Provide the [x, y] coordinate of the cell's center where the given text is located.  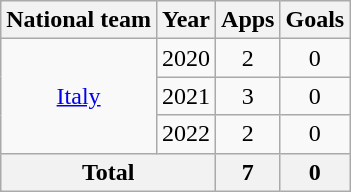
2022 [186, 134]
Italy [79, 96]
2021 [186, 96]
3 [248, 96]
Year [186, 20]
National team [79, 20]
Total [108, 172]
2020 [186, 58]
7 [248, 172]
Goals [315, 20]
Apps [248, 20]
